Return [X, Y] of the center of cell containing provided text 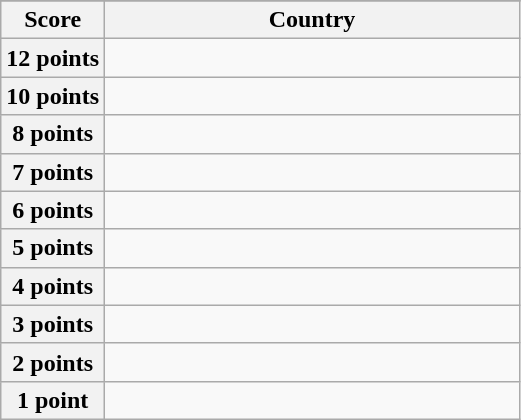
3 points [53, 324]
2 points [53, 362]
10 points [53, 96]
7 points [53, 172]
4 points [53, 286]
1 point [53, 400]
Country [312, 20]
12 points [53, 58]
8 points [53, 134]
Score [53, 20]
5 points [53, 248]
6 points [53, 210]
